Search for the cell housing the specified text and yield its (x, y) center coordinate. 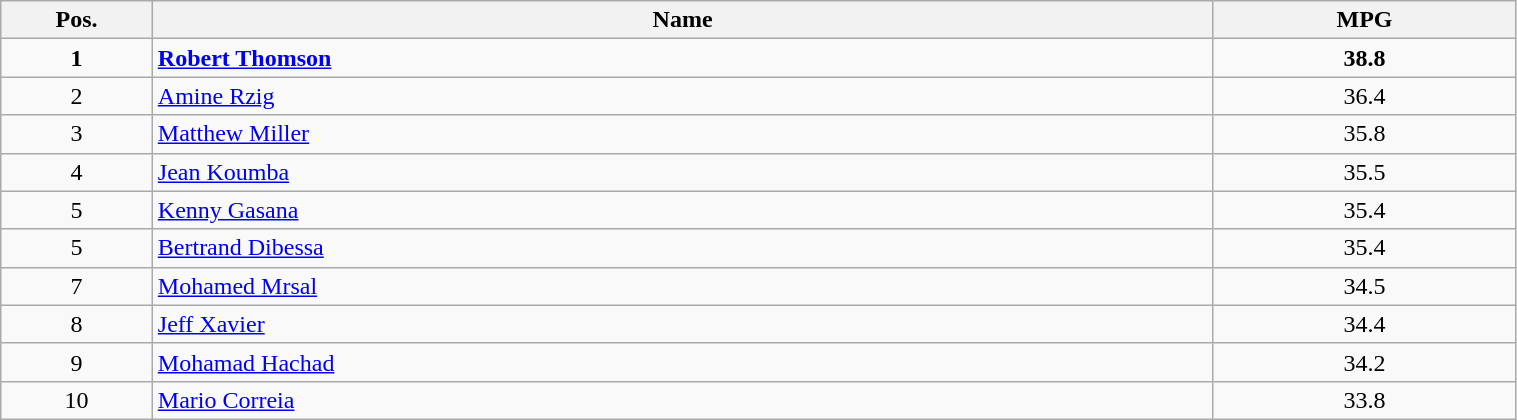
9 (77, 362)
34.2 (1364, 362)
Bertrand Dibessa (682, 248)
Matthew Miller (682, 134)
Mario Correia (682, 400)
33.8 (1364, 400)
2 (77, 96)
34.5 (1364, 286)
36.4 (1364, 96)
Jean Koumba (682, 172)
10 (77, 400)
34.4 (1364, 324)
Jeff Xavier (682, 324)
MPG (1364, 20)
35.8 (1364, 134)
Amine Rzig (682, 96)
7 (77, 286)
Robert Thomson (682, 58)
Name (682, 20)
3 (77, 134)
Mohamed Mrsal (682, 286)
Kenny Gasana (682, 210)
Pos. (77, 20)
Mohamad Hachad (682, 362)
8 (77, 324)
4 (77, 172)
38.8 (1364, 58)
1 (77, 58)
35.5 (1364, 172)
